Search for the cell housing the specified text and yield its [X, Y] center coordinate. 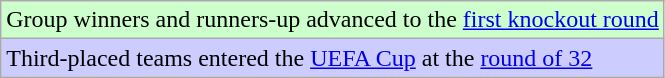
Group winners and runners-up advanced to the first knockout round [333, 20]
Third-placed teams entered the UEFA Cup at the round of 32 [333, 58]
